Capture the cell that displays the provided text and extract its (x, y) central coordinate. 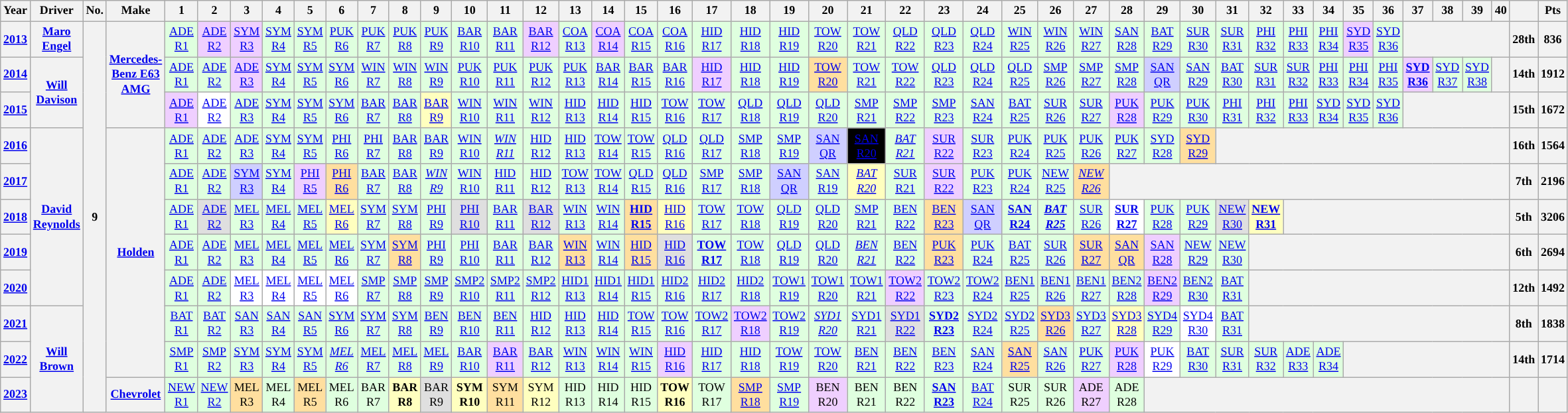
BARR16 (675, 75)
PUKR11 (506, 75)
BEN1R25 (1020, 288)
PHIR7 (374, 146)
TOW R20 (827, 39)
15 (641, 11)
WINR15 (641, 359)
18 (750, 11)
ADE R1 (182, 39)
HID2R18 (750, 288)
NEWR31 (1266, 217)
37 (1417, 11)
SYD2R24 (983, 324)
QLDR18 (750, 110)
SYD1R22 (905, 324)
BEN1R27 (1091, 288)
6th (1524, 253)
SANR23 (944, 395)
19 (789, 11)
TOWR13 (575, 182)
BATR21 (905, 146)
WINR7 (374, 75)
17 (711, 11)
SYDR37 (1448, 75)
4 (279, 11)
BENR11 (506, 324)
PHI R34 (1328, 39)
SMPR22 (905, 110)
David Reynolds (56, 217)
2017 (16, 182)
SYD4R29 (1163, 324)
SYMR10 (470, 395)
HIDR11 (506, 182)
SURR21 (905, 182)
BAR R11 (506, 39)
1 (182, 11)
SYDR35 (1359, 110)
HID2R16 (675, 288)
PUK R8 (405, 39)
BENR9 (437, 324)
SYD4R30 (1198, 324)
SMPR2 (214, 359)
ADER34 (1328, 359)
20 (827, 11)
SYDR29 (1198, 146)
QLDR15 (641, 182)
BEN2R29 (1163, 288)
3 (247, 11)
PUKR10 (470, 75)
SURR23 (983, 146)
6 (342, 11)
2023 (16, 395)
WINR8 (405, 75)
5th (1524, 217)
Maro Engel (56, 39)
PUK R9 (437, 39)
SANR4 (279, 324)
Holden (135, 253)
40 (1501, 11)
TOWR19 (789, 359)
Will Brown (56, 359)
PHIR32 (1266, 110)
SYD3R27 (1091, 324)
SMPR7 (374, 288)
1714 (1553, 359)
HID2R17 (711, 288)
BAR R12 (541, 39)
2694 (1553, 253)
TOW2R24 (983, 288)
MELR8 (405, 359)
SANR28 (1163, 253)
2020 (16, 288)
BARR14 (608, 75)
2014 (16, 75)
HID R19 (789, 39)
TOW2R17 (711, 324)
SMPR9 (437, 288)
8 (405, 11)
TOWR21 (867, 75)
PHIR34 (1359, 75)
Will Davison (56, 93)
ADER33 (1299, 359)
2196 (1553, 182)
2019 (16, 253)
BEN2R28 (1127, 288)
TOW2R18 (750, 324)
31 (1232, 11)
10 (470, 11)
21 (867, 11)
7th (1524, 182)
BEN2R30 (1198, 288)
SYMR12 (541, 395)
SYMR11 (506, 395)
ADE R2 (214, 39)
ADER28 (1127, 395)
SMP2R10 (470, 288)
SAN R28 (1127, 39)
PUKR12 (541, 75)
MELR7 (374, 359)
SYD R36 (1388, 39)
HID1R14 (608, 288)
SYM R4 (279, 39)
MELR9 (437, 359)
BARR15 (641, 75)
32 (1266, 11)
PUKR30 (1198, 110)
1838 (1553, 324)
SMPR1 (182, 359)
39 (1477, 11)
HIDR19 (789, 75)
COA R13 (575, 39)
BATR1 (182, 324)
2 (214, 11)
28 (1127, 11)
34 (1328, 11)
QLDR25 (1020, 75)
30 (1198, 11)
QLD R23 (944, 39)
1672 (1553, 110)
BATR2 (214, 324)
SURR25 (1020, 395)
BATR20 (867, 182)
TOW1R20 (827, 288)
NEWR29 (1198, 253)
WINR12 (541, 110)
HID R18 (750, 39)
SUR R31 (1232, 39)
TOW1R21 (867, 288)
1564 (1553, 146)
2022 (16, 359)
HID1R15 (641, 288)
COA R15 (641, 39)
SYDR34 (1328, 110)
QLDR17 (711, 146)
2015 (16, 110)
SANR19 (827, 182)
WIN R25 (1020, 39)
1912 (1553, 75)
12 (541, 11)
NEWR26 (1091, 182)
BATR24 (983, 395)
QLD R24 (983, 39)
23 (944, 11)
PUKR26 (1091, 146)
27 (1091, 11)
28th (1524, 39)
PUK R6 (342, 39)
SYD3R28 (1127, 324)
SANR26 (1056, 359)
22 (905, 11)
SYD1R20 (827, 324)
1492 (1553, 288)
BENR10 (470, 324)
TOW2R23 (944, 288)
Driver (56, 11)
29 (1163, 11)
12th (1524, 288)
Mercedes-Benz E63 AMG (135, 74)
HID1R13 (575, 288)
25 (1020, 11)
SMPR27 (1091, 75)
BEN1R26 (1056, 288)
SUR R30 (1198, 39)
24 (983, 11)
SYM R3 (247, 39)
SANR20 (867, 146)
2016 (16, 146)
2018 (16, 217)
PHIR31 (1232, 110)
PUKR13 (575, 75)
COA R16 (675, 39)
No. (94, 11)
16th (1524, 146)
NEWR1 (182, 395)
WIN R26 (1056, 39)
38 (1448, 11)
TOW2R22 (905, 288)
SYD3R26 (1056, 324)
WIN R27 (1091, 39)
35 (1359, 11)
COA R14 (608, 39)
NEWR2 (214, 395)
2021 (16, 324)
SYD2R23 (944, 324)
TOW1R19 (789, 288)
33 (1299, 11)
16 (675, 11)
13 (575, 11)
SMPR26 (1056, 75)
SANR3 (247, 324)
Chevrolet (135, 395)
SANR5 (310, 324)
26 (1056, 11)
QLDR23 (944, 75)
PHIR35 (1388, 75)
TOWR22 (905, 75)
SMPR28 (1127, 75)
36 (1388, 11)
PUKR25 (1056, 146)
PHI R32 (1266, 39)
7 (374, 11)
5 (310, 11)
2013 (16, 39)
SANR29 (1198, 75)
ADER27 (1091, 395)
11 (506, 11)
BAT R29 (1163, 39)
SMPR17 (711, 182)
Pts (1553, 11)
HID R17 (711, 39)
Make (135, 11)
QLD R22 (905, 39)
BARR10 (470, 359)
SMP2R12 (541, 288)
NEWR25 (1056, 182)
836 (1553, 39)
QLDR24 (983, 75)
SMPR8 (405, 288)
14 (608, 11)
Year (16, 11)
SYD R35 (1359, 39)
SYD1R21 (867, 324)
BAR R10 (470, 39)
PHI R33 (1299, 39)
PUK R7 (374, 39)
TOW R21 (867, 39)
15th (1524, 110)
3206 (1553, 217)
SANR25 (1020, 359)
BENR20 (827, 395)
SMP2R11 (506, 288)
SYDR38 (1477, 75)
TOW2R19 (789, 324)
PHIR5 (310, 182)
SYM R5 (310, 39)
SYDR28 (1163, 146)
8th (1524, 324)
SYD2R25 (1020, 324)
SMPR23 (944, 110)
